Search for the cell housing the specified text and yield its (x, y) center coordinate. 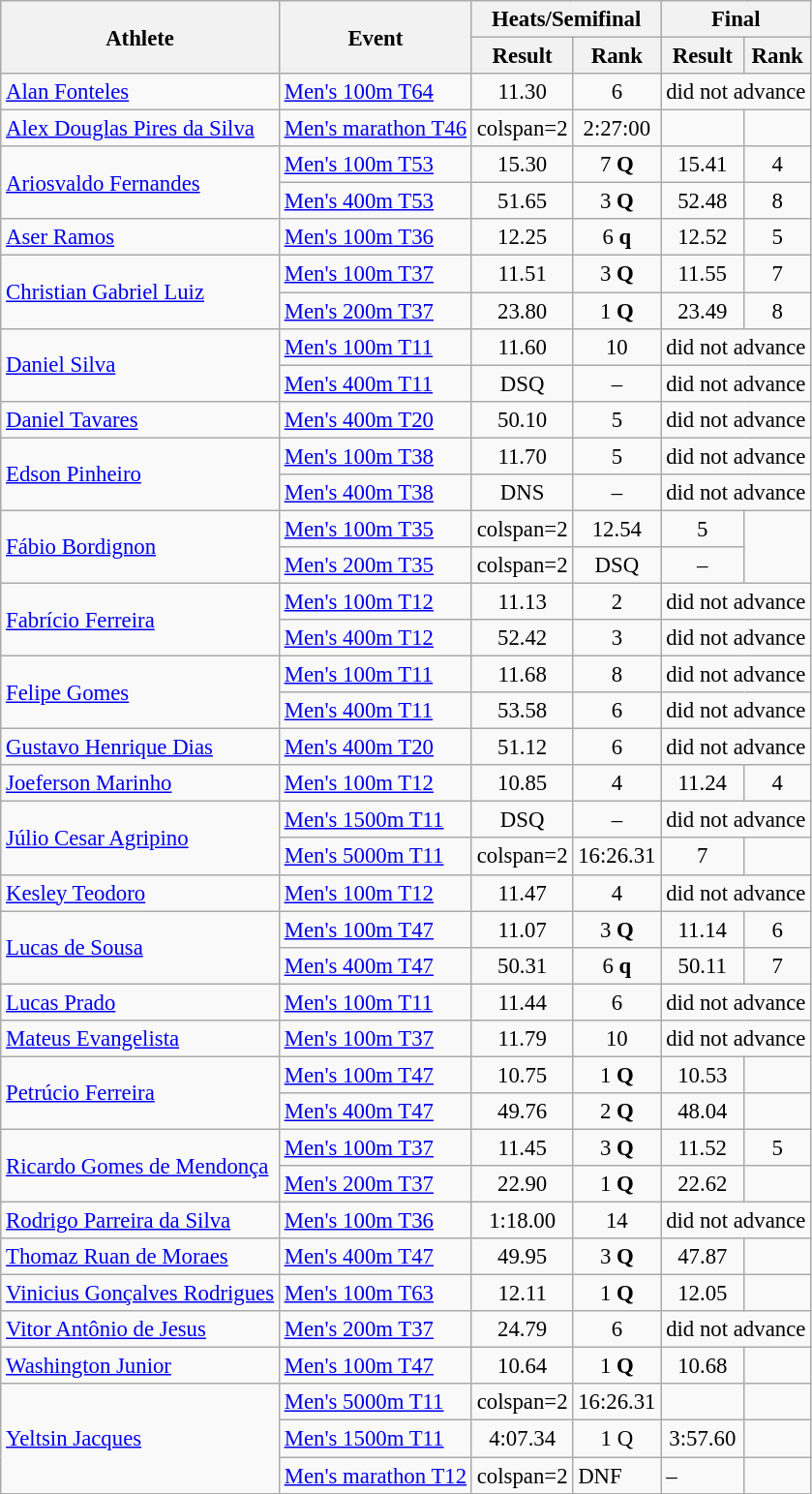
11.14 (703, 930)
Vitor Antônio de Jesus (140, 1329)
Men's 100m T63 (376, 1294)
Final (736, 19)
53.58 (522, 711)
Men's marathon T46 (376, 129)
11.13 (522, 601)
23.80 (522, 311)
52.42 (522, 638)
11.79 (522, 1039)
12.05 (703, 1294)
11.60 (522, 347)
51.12 (522, 747)
11.30 (522, 92)
Yeltsin Jacques (140, 1439)
Men's 100m T38 (376, 456)
Heats/Semifinal (565, 19)
Petrúcio Ferreira (140, 1092)
Men's marathon T12 (376, 1476)
48.04 (703, 1112)
DNF (617, 1476)
12.11 (522, 1294)
15.41 (703, 165)
11.51 (522, 274)
7 Q (617, 165)
Daniel Silva (140, 364)
Thomaz Ruan de Moraes (140, 1257)
Men's 100m T64 (376, 92)
11.70 (522, 456)
11.68 (522, 675)
Rodrigo Parreira da Silva (140, 1221)
11.44 (522, 1002)
Men's 400m T38 (376, 493)
10.64 (522, 1366)
12.25 (522, 237)
DNS (522, 493)
11.07 (522, 930)
Christian Gabriel Luiz (140, 292)
50.31 (522, 965)
10.68 (703, 1366)
22.90 (522, 1184)
14 (617, 1221)
Men's 100m T53 (376, 165)
Men's 200m T35 (376, 565)
2:27:00 (617, 129)
Alex Douglas Pires da Silva (140, 129)
Júlio Cesar Agripino (140, 838)
23.49 (703, 311)
Vinicius Gonçalves Rodrigues (140, 1294)
2 Q (617, 1112)
12.52 (703, 237)
Joeferson Marinho (140, 783)
Alan Fonteles (140, 92)
Edson Pinheiro (140, 474)
Felipe Gomes (140, 693)
Fabrício Ferreira (140, 620)
10.53 (703, 1075)
11.55 (703, 274)
22.62 (703, 1184)
51.65 (522, 201)
12.54 (617, 529)
Men's 100m T35 (376, 529)
11.47 (522, 893)
Ricardo Gomes de Mendonça (140, 1166)
50.11 (703, 965)
52.48 (703, 201)
Kesley Teodoro (140, 893)
10.85 (522, 783)
24.79 (522, 1329)
Men's 400m T53 (376, 201)
11.52 (703, 1147)
Event (376, 37)
4:07.34 (522, 1439)
Lucas de Sousa (140, 947)
Aser Ramos (140, 237)
15.30 (522, 165)
Daniel Tavares (140, 419)
50.10 (522, 419)
47.87 (703, 1257)
Lucas Prado (140, 1002)
Ariosvaldo Fernandes (140, 182)
49.95 (522, 1257)
Gustavo Henrique Dias (140, 747)
11.45 (522, 1147)
Athlete (140, 37)
2 (617, 601)
10.75 (522, 1075)
3 (617, 638)
Mateus Evangelista (140, 1039)
3:57.60 (703, 1439)
11.24 (703, 783)
49.76 (522, 1112)
1:18.00 (522, 1221)
Fábio Bordignon (140, 546)
Men's 400m T12 (376, 638)
Washington Junior (140, 1366)
